Scan for the cell matching the given text and deliver its (x, y) coordinate at center. 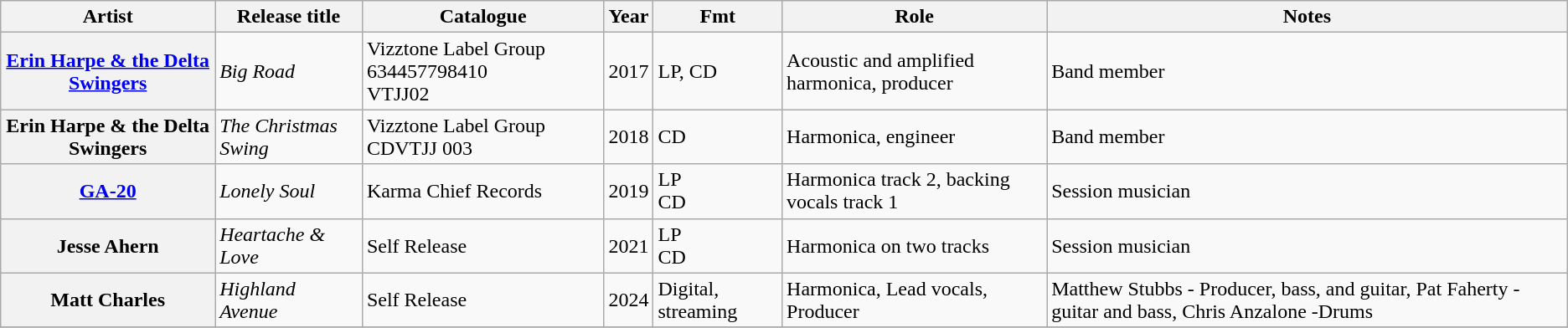
Fmt (718, 17)
Vizztone Label Group 634457798410VTJJ02 (482, 71)
Harmonica track 2, backing vocals track 1 (915, 191)
GA-20 (108, 191)
2019 (628, 191)
Big Road (289, 71)
Digital, streaming (718, 300)
Heartache & Love (289, 246)
Harmonica, engineer (915, 137)
Matthew Stubbs - Producer, bass, and guitar, Pat Faherty -guitar and bass, Chris Anzalone -Drums (1308, 300)
Artist (108, 17)
CD (718, 137)
2018 (628, 137)
Notes (1308, 17)
Release title (289, 17)
Jesse Ahern (108, 246)
2017 (628, 71)
Acoustic and amplified harmonica, producer (915, 71)
Lonely Soul (289, 191)
Karma Chief Records (482, 191)
2024 (628, 300)
Harmonica, Lead vocals, Producer (915, 300)
The Christmas Swing (289, 137)
Year (628, 17)
Role (915, 17)
Matt Charles (108, 300)
Catalogue (482, 17)
2021 (628, 246)
Vizztone Label Group CDVTJJ 003 (482, 137)
LP, CD (718, 71)
Harmonica on two tracks (915, 246)
Highland Avenue (289, 300)
